Find where the given text appears and provide that cell's center as [X, Y] coordinate. 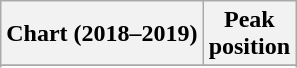
Chart (2018–2019) [102, 34]
Peakposition [249, 34]
